Detect which cell encompasses the target text, then output its (x, y) center coordinate. 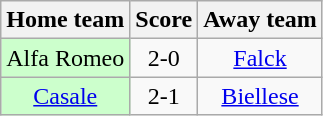
Falck (260, 58)
2-1 (164, 96)
Casale (66, 96)
Score (164, 20)
2-0 (164, 58)
Away team (260, 20)
Home team (66, 20)
Biellese (260, 96)
Alfa Romeo (66, 58)
